For the text-containing cell, return its midpoint in [X, Y] coordinate format. 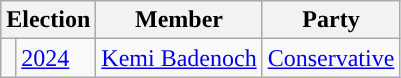
2024 [56, 58]
Election [48, 20]
Kemi Badenoch [179, 58]
Member [179, 20]
Party [331, 20]
Conservative [331, 58]
